Extract the (x, y) coordinate from the center of the cell holding the provided text.  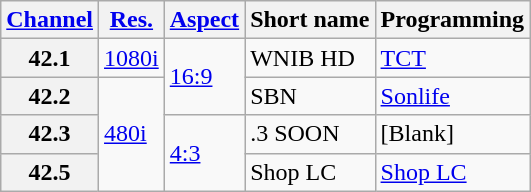
.3 SOON (310, 134)
Sonlife (452, 96)
SBN (310, 96)
TCT (452, 58)
[Blank] (452, 134)
Programming (452, 20)
42.3 (50, 134)
480i (132, 134)
Res. (132, 20)
42.1 (50, 58)
16:9 (204, 77)
Channel (50, 20)
WNIB HD (310, 58)
4:3 (204, 153)
Short name (310, 20)
1080i (132, 58)
Aspect (204, 20)
42.2 (50, 96)
42.5 (50, 172)
